Detect which cell encompasses the target text, then output its [x, y] center coordinate. 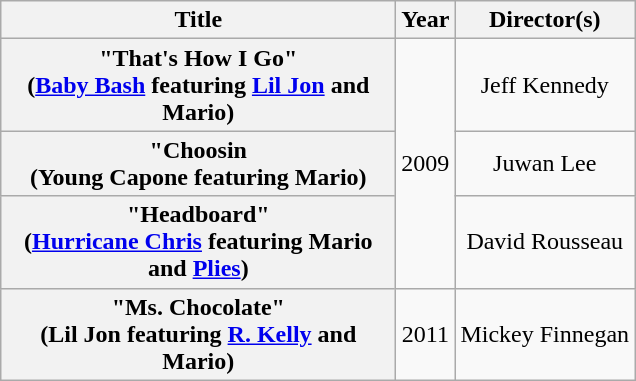
"Ms. Chocolate"(Lil Jon featuring R. Kelly and Mario) [198, 334]
Jeff Kennedy [545, 85]
Juwan Lee [545, 164]
"That's How I Go"(Baby Bash featuring Lil Jon and Mario) [198, 85]
Year [426, 20]
"Headboard"(Hurricane Chris featuring Mario and Plies) [198, 242]
2009 [426, 164]
Director(s) [545, 20]
Mickey Finnegan [545, 334]
2011 [426, 334]
David Rousseau [545, 242]
"Choosin(Young Capone featuring Mario) [198, 164]
Title [198, 20]
